Output the (X, Y) coordinate of the center of the cell containing the given text.  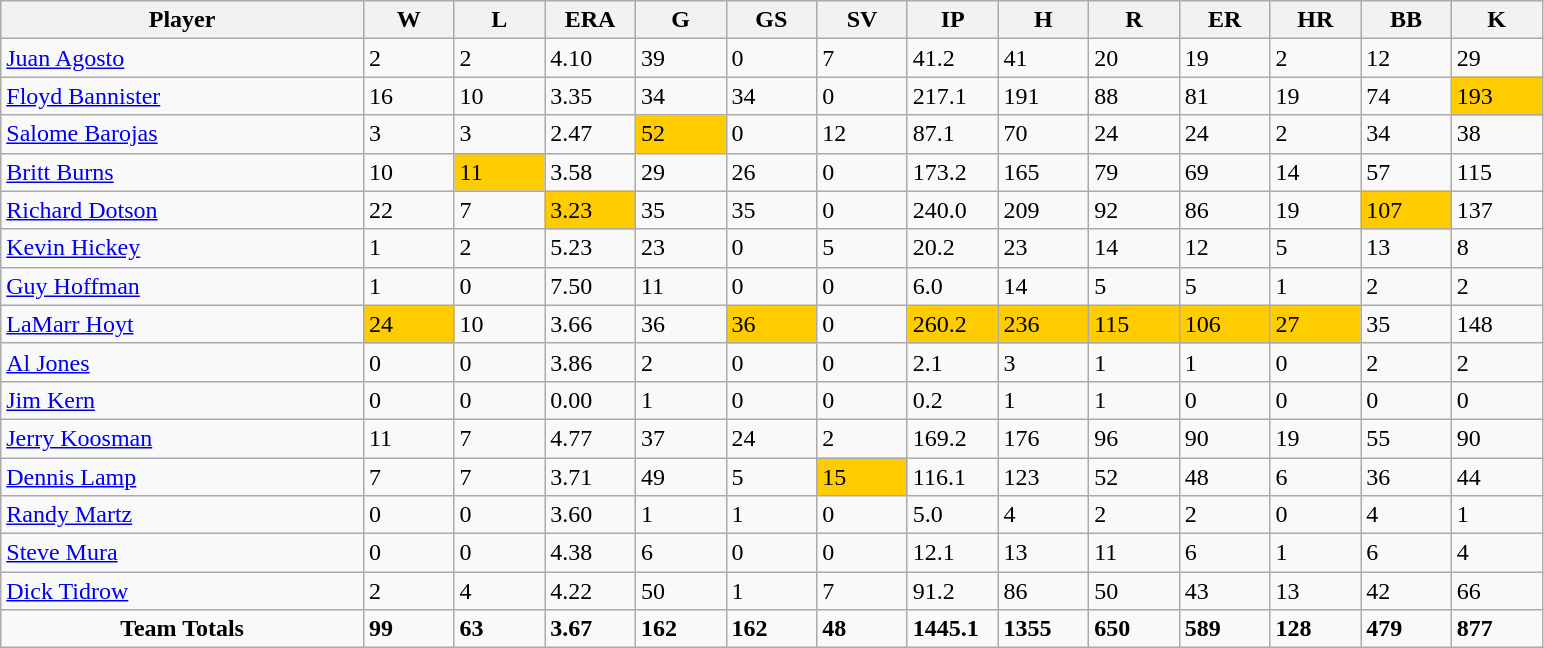
Jim Kern (182, 400)
2.1 (952, 362)
15 (862, 477)
42 (1406, 591)
G (680, 20)
88 (1134, 96)
SV (862, 20)
Guy Hoffman (182, 286)
128 (1316, 629)
20 (1134, 58)
IP (952, 20)
217.1 (952, 96)
79 (1134, 172)
12.1 (952, 553)
7.50 (590, 286)
63 (500, 629)
91.2 (952, 591)
81 (1224, 96)
148 (1496, 324)
96 (1134, 438)
Britt Burns (182, 172)
K (1496, 20)
L (500, 20)
260.2 (952, 324)
589 (1224, 629)
4.10 (590, 58)
191 (1044, 96)
ER (1224, 20)
Randy Martz (182, 515)
3.60 (590, 515)
Player (182, 20)
193 (1496, 96)
92 (1134, 210)
20.2 (952, 248)
Floyd Bannister (182, 96)
4.38 (590, 553)
165 (1044, 172)
41 (1044, 58)
3.35 (590, 96)
26 (772, 172)
116.1 (952, 477)
3.71 (590, 477)
99 (408, 629)
650 (1134, 629)
4.22 (590, 591)
22 (408, 210)
877 (1496, 629)
38 (1496, 134)
HR (1316, 20)
Steve Mura (182, 553)
W (408, 20)
BB (1406, 20)
Team Totals (182, 629)
LaMarr Hoyt (182, 324)
69 (1224, 172)
2.47 (590, 134)
Kevin Hickey (182, 248)
3.66 (590, 324)
GS (772, 20)
41.2 (952, 58)
Salome Barojas (182, 134)
1445.1 (952, 629)
Al Jones (182, 362)
123 (1044, 477)
H (1044, 20)
87.1 (952, 134)
0.00 (590, 400)
Jerry Koosman (182, 438)
0.2 (952, 400)
ERA (590, 20)
5.23 (590, 248)
106 (1224, 324)
240.0 (952, 210)
16 (408, 96)
176 (1044, 438)
66 (1496, 591)
236 (1044, 324)
3.23 (590, 210)
Dennis Lamp (182, 477)
55 (1406, 438)
27 (1316, 324)
R (1134, 20)
209 (1044, 210)
Dick Tidrow (182, 591)
70 (1044, 134)
74 (1406, 96)
44 (1496, 477)
3.67 (590, 629)
137 (1496, 210)
Juan Agosto (182, 58)
6.0 (952, 286)
5.0 (952, 515)
49 (680, 477)
479 (1406, 629)
3.86 (590, 362)
37 (680, 438)
169.2 (952, 438)
173.2 (952, 172)
4.77 (590, 438)
107 (1406, 210)
57 (1406, 172)
39 (680, 58)
1355 (1044, 629)
43 (1224, 591)
3.58 (590, 172)
Richard Dotson (182, 210)
8 (1496, 248)
